Return the (X, Y) coordinate for the center point of the cell that contains the specified text.  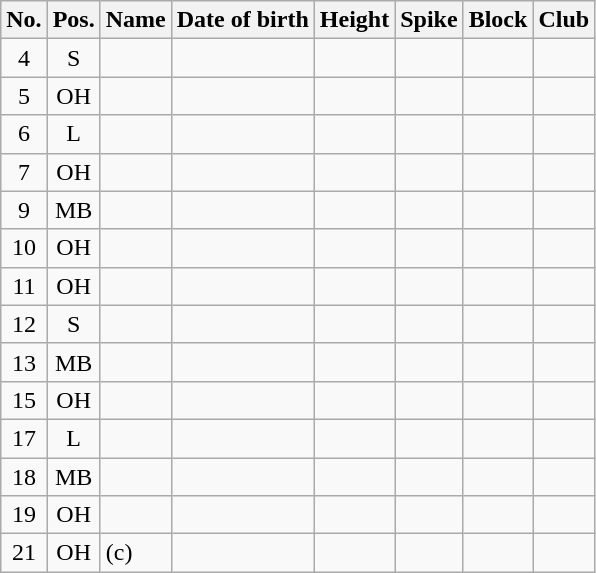
Spike (429, 20)
15 (24, 400)
Club (564, 20)
5 (24, 96)
9 (24, 210)
12 (24, 324)
11 (24, 286)
10 (24, 248)
6 (24, 134)
4 (24, 58)
13 (24, 362)
Date of birth (242, 20)
19 (24, 515)
21 (24, 553)
No. (24, 20)
Height (354, 20)
(c) (136, 553)
18 (24, 477)
Name (136, 20)
17 (24, 438)
Block (498, 20)
7 (24, 172)
Pos. (74, 20)
